Find where the given text appears and provide that cell's center as (X, Y) coordinate. 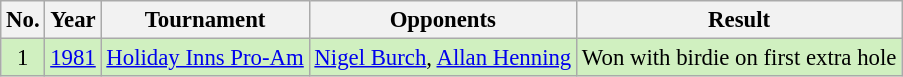
Holiday Inns Pro-Am (205, 58)
Result (740, 20)
No. (23, 20)
Won with birdie on first extra hole (740, 58)
Nigel Burch, Allan Henning (442, 58)
1981 (73, 58)
Opponents (442, 20)
Year (73, 20)
Tournament (205, 20)
1 (23, 58)
